Provide the (X, Y) coordinate of the cell's center where the given text is located.  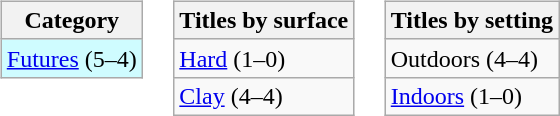
Category (72, 20)
Titles by surface (264, 20)
Futures (5–4) (72, 58)
Hard (1–0) (264, 58)
Titles by setting (472, 20)
Outdoors (4–4) (472, 58)
Indoors (1–0) (472, 96)
Clay (4–4) (264, 96)
